For the text-containing cell, return its midpoint in (x, y) coordinate format. 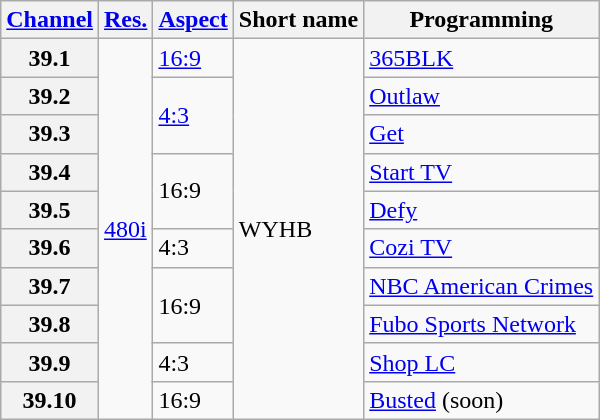
39.1 (50, 58)
39.8 (50, 324)
39.5 (50, 210)
Busted (soon) (482, 400)
365BLK (482, 58)
WYHB (298, 230)
480i (126, 230)
39.9 (50, 362)
39.2 (50, 96)
Shop LC (482, 362)
Programming (482, 20)
Cozi TV (482, 248)
Short name (298, 20)
39.4 (50, 172)
Aspect (193, 20)
39.7 (50, 286)
NBC American Crimes (482, 286)
Res. (126, 20)
39.3 (50, 134)
Fubo Sports Network (482, 324)
Channel (50, 20)
Outlaw (482, 96)
Defy (482, 210)
Get (482, 134)
Start TV (482, 172)
39.10 (50, 400)
39.6 (50, 248)
